Determine the (x, y) coordinate at the center of the cell enclosing the given text.  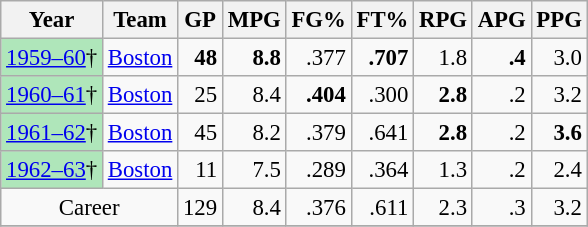
1962–63† (52, 170)
.3 (502, 208)
8.2 (254, 133)
.4 (502, 58)
.641 (382, 133)
.300 (382, 95)
FG% (318, 20)
GP (200, 20)
.404 (318, 95)
2.4 (559, 170)
1959–60† (52, 58)
FT% (382, 20)
1961–62† (52, 133)
APG (502, 20)
.707 (382, 58)
.364 (382, 170)
2.3 (444, 208)
1.3 (444, 170)
Team (140, 20)
1.8 (444, 58)
Career (90, 208)
1960–61† (52, 95)
RPG (444, 20)
7.5 (254, 170)
.376 (318, 208)
MPG (254, 20)
48 (200, 58)
PPG (559, 20)
Year (52, 20)
11 (200, 170)
.289 (318, 170)
3.0 (559, 58)
.377 (318, 58)
.379 (318, 133)
3.6 (559, 133)
.611 (382, 208)
129 (200, 208)
8.8 (254, 58)
25 (200, 95)
45 (200, 133)
